Find where the given text appears and provide that cell's center as (x, y) coordinate. 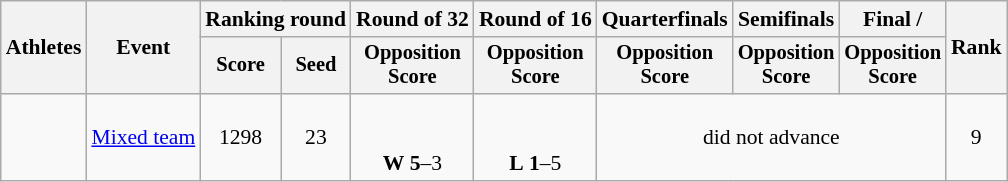
Ranking round (276, 19)
Round of 32 (412, 19)
Final / (892, 19)
Rank (976, 48)
1298 (240, 138)
did not advance (772, 138)
Athletes (44, 48)
Quarterfinals (665, 19)
Seed (316, 66)
Round of 16 (536, 19)
L 1–5 (536, 138)
Event (143, 48)
Score (240, 66)
W 5–3 (412, 138)
9 (976, 138)
Semifinals (786, 19)
23 (316, 138)
Mixed team (143, 138)
